Extract the (X, Y) coordinate from the center of the cell holding the provided text.  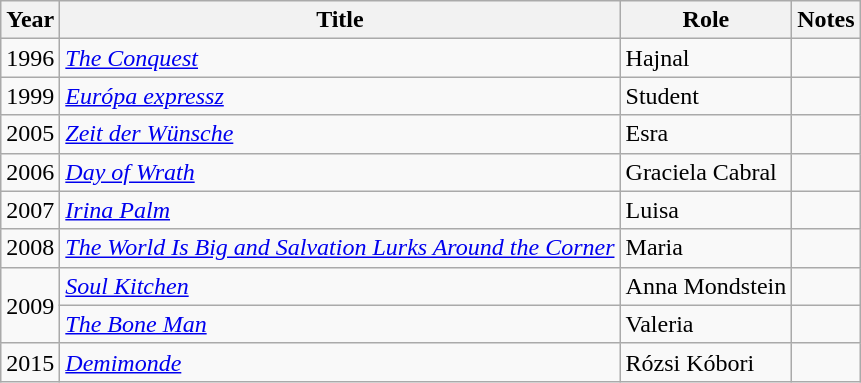
2009 (30, 305)
The Conquest (340, 58)
Luisa (706, 210)
Demimonde (340, 362)
Student (706, 96)
Soul Kitchen (340, 286)
2008 (30, 248)
Európa expressz (340, 96)
Role (706, 20)
Zeit der Wünsche (340, 134)
Rózsi Kóbori (706, 362)
2015 (30, 362)
Maria (706, 248)
Title (340, 20)
1999 (30, 96)
Hajnal (706, 58)
The Bone Man (340, 324)
2006 (30, 172)
2007 (30, 210)
Valeria (706, 324)
2005 (30, 134)
Notes (826, 20)
Day of Wrath (340, 172)
Esra (706, 134)
Anna Mondstein (706, 286)
Irina Palm (340, 210)
Graciela Cabral (706, 172)
The World Is Big and Salvation Lurks Around the Corner (340, 248)
1996 (30, 58)
Year (30, 20)
